Extract the [X, Y] coordinate from the center of the cell holding the provided text.  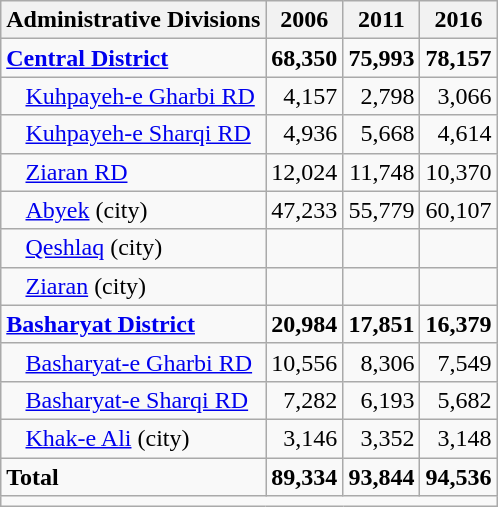
20,984 [304, 324]
Ziaran (city) [134, 286]
3,146 [304, 438]
94,536 [458, 477]
Kuhpayeh-e Gharbi RD [134, 96]
Kuhpayeh-e Sharqi RD [134, 134]
8,306 [382, 362]
11,748 [382, 172]
10,556 [304, 362]
2006 [304, 20]
Total [134, 477]
68,350 [304, 58]
2016 [458, 20]
3,148 [458, 438]
Basharyat-e Sharqi RD [134, 400]
3,352 [382, 438]
5,668 [382, 134]
6,193 [382, 400]
Qeshlaq (city) [134, 248]
12,024 [304, 172]
78,157 [458, 58]
Central District [134, 58]
60,107 [458, 210]
2011 [382, 20]
4,614 [458, 134]
Administrative Divisions [134, 20]
16,379 [458, 324]
Basharyat-e Gharbi RD [134, 362]
4,157 [304, 96]
10,370 [458, 172]
5,682 [458, 400]
Ziaran RD [134, 172]
Abyek (city) [134, 210]
3,066 [458, 96]
47,233 [304, 210]
17,851 [382, 324]
7,282 [304, 400]
89,334 [304, 477]
2,798 [382, 96]
93,844 [382, 477]
75,993 [382, 58]
7,549 [458, 362]
Khak-e Ali (city) [134, 438]
4,936 [304, 134]
Basharyat District [134, 324]
55,779 [382, 210]
